From the cell containing the given text, extract its center point as [x, y] coordinate. 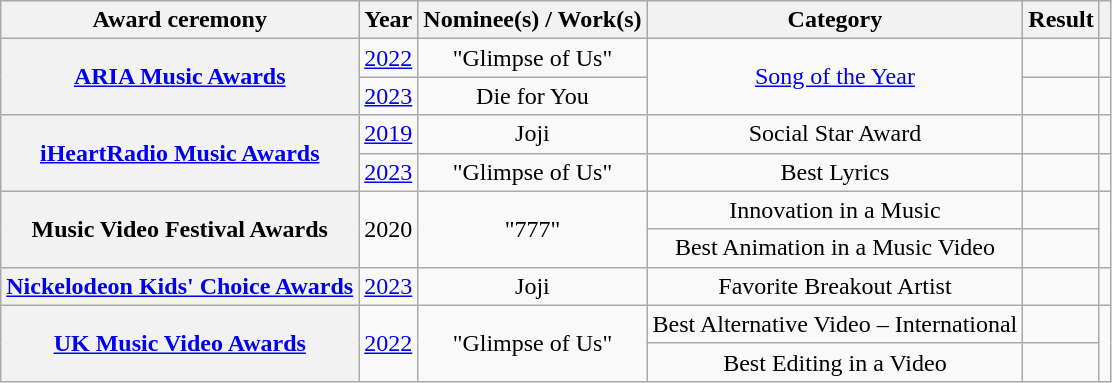
ARIA Music Awards [180, 77]
Die for You [532, 96]
Best Alternative Video – International [835, 324]
2019 [388, 134]
Award ceremony [180, 20]
iHeartRadio Music Awards [180, 153]
Song of the Year [835, 77]
Music Video Festival Awards [180, 229]
UK Music Video Awards [180, 343]
Best Lyrics [835, 172]
Year [388, 20]
Best Editing in a Video [835, 362]
2020 [388, 229]
Favorite Breakout Artist [835, 286]
Social Star Award [835, 134]
Category [835, 20]
Innovation in a Music [835, 210]
"777" [532, 229]
Result [1061, 20]
Best Animation in a Music Video [835, 248]
Nominee(s) / Work(s) [532, 20]
Nickelodeon Kids' Choice Awards [180, 286]
